Search for the cell housing the specified text and yield its [x, y] center coordinate. 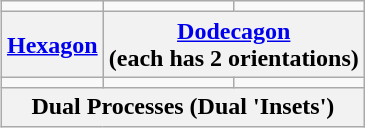
Hexagon [52, 44]
Dual Processes (Dual 'Insets') [182, 107]
Dodecagon(each has 2 orientations) [234, 44]
